Return (X, Y) of the center of cell containing provided text 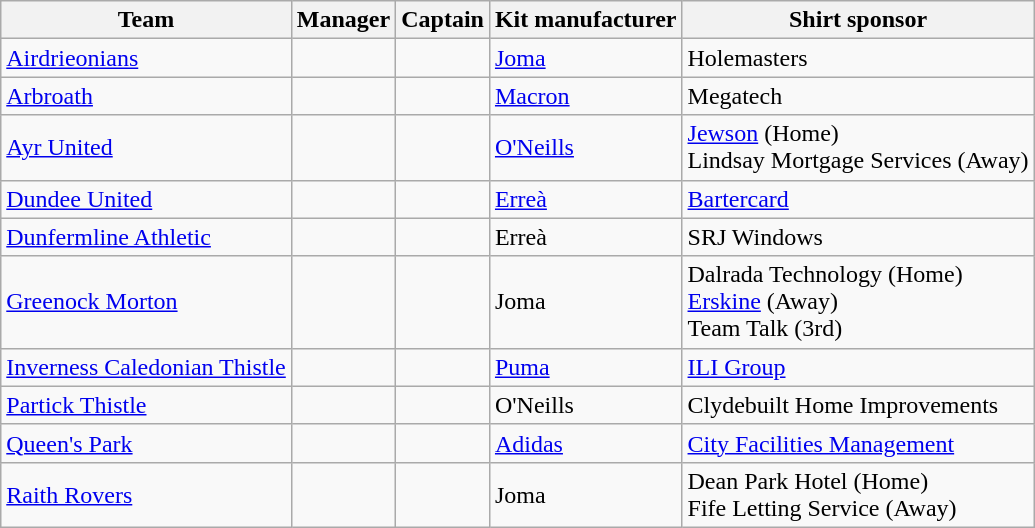
Adidas (586, 443)
Captain (443, 20)
Jewson (Home)Lindsay Mortgage Services (Away) (858, 148)
Raith Rovers (146, 494)
Ayr United (146, 148)
Partick Thistle (146, 405)
Macron (586, 96)
SRJ Windows (858, 237)
Holemasters (858, 58)
Inverness Caledonian Thistle (146, 367)
Queen's Park (146, 443)
City Facilities Management (858, 443)
Airdrieonians (146, 58)
Manager (343, 20)
Greenock Morton (146, 302)
Shirt sponsor (858, 20)
Dunfermline Athletic (146, 237)
Arbroath (146, 96)
Kit manufacturer (586, 20)
Dalrada Technology (Home)Erskine (Away)Team Talk (3rd) (858, 302)
Dean Park Hotel (Home)Fife Letting Service (Away) (858, 494)
Team (146, 20)
Puma (586, 367)
Clydebuilt Home Improvements (858, 405)
Dundee United (146, 199)
ILI Group (858, 367)
Megatech (858, 96)
Bartercard (858, 199)
